Return the (x, y) coordinate for the center point of the cell that contains the specified text.  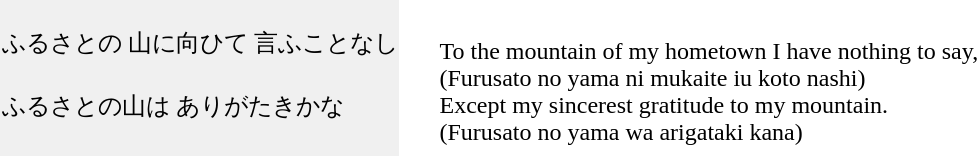
ふるさとの 山に向ひて 言ふことなし ふるさとの山は ありがたきかな (200, 78)
